Capture the cell that displays the provided text and extract its (x, y) central coordinate. 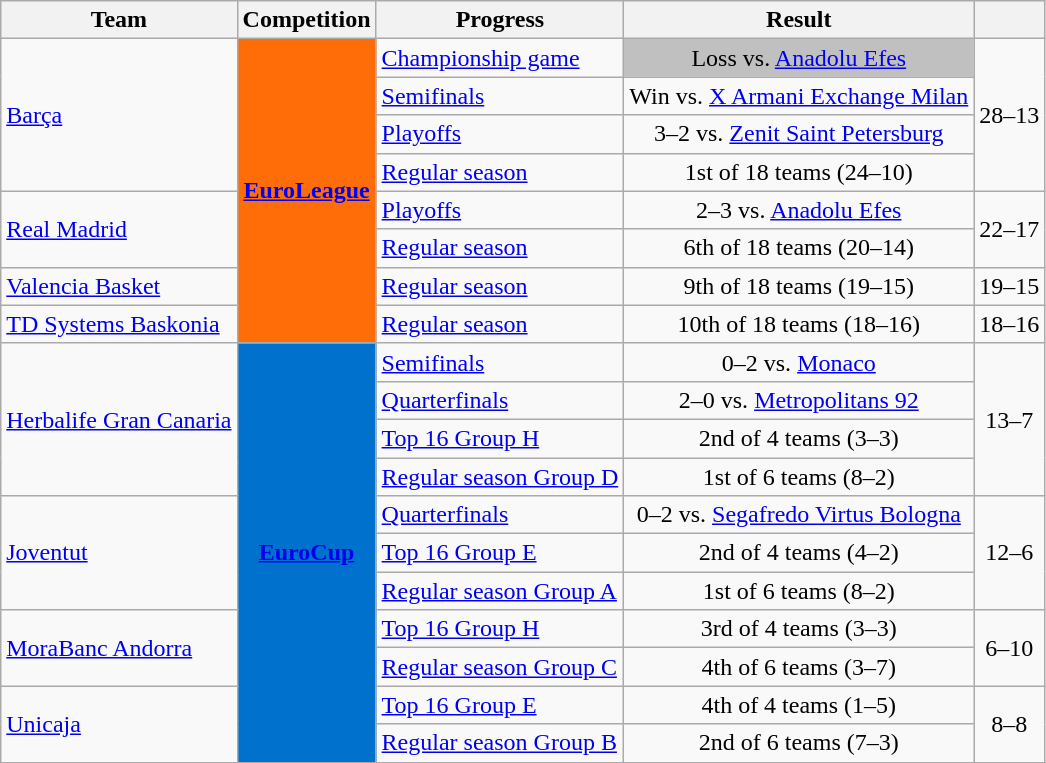
MoraBanc Andorra (119, 648)
Competition (306, 20)
2nd of 6 teams (7–3) (799, 743)
Win vs. X Armani Exchange Milan (799, 96)
10th of 18 teams (18–16) (799, 324)
0–2 vs. Monaco (799, 362)
8–8 (1010, 724)
Valencia Basket (119, 286)
Progress (500, 20)
13–7 (1010, 419)
22–17 (1010, 229)
9th of 18 teams (19–15) (799, 286)
2nd of 4 teams (3–3) (799, 438)
3–2 vs. Zenit Saint Petersburg (799, 134)
0–2 vs. Segafredo Virtus Bologna (799, 515)
EuroLeague (306, 191)
Regular season Group C (500, 667)
4th of 4 teams (1–5) (799, 705)
Regular season Group B (500, 743)
Unicaja (119, 724)
12–6 (1010, 553)
Regular season Group D (500, 477)
2–0 vs. Metropolitans 92 (799, 400)
2–3 vs. Anadolu Efes (799, 210)
18–16 (1010, 324)
2nd of 4 teams (4–2) (799, 553)
Barça (119, 115)
4th of 6 teams (3–7) (799, 667)
6th of 18 teams (20–14) (799, 248)
Loss vs. Anadolu Efes (799, 58)
3rd of 4 teams (3–3) (799, 629)
EuroCup (306, 552)
28–13 (1010, 115)
Result (799, 20)
Team (119, 20)
6–10 (1010, 648)
Regular season Group A (500, 591)
19–15 (1010, 286)
Championship game (500, 58)
Real Madrid (119, 229)
Herbalife Gran Canaria (119, 419)
TD Systems Baskonia (119, 324)
Joventut (119, 553)
1st of 18 teams (24–10) (799, 172)
